Pinpoint the cell where the given text exists, returning its [X, Y] midpoint coordinate. 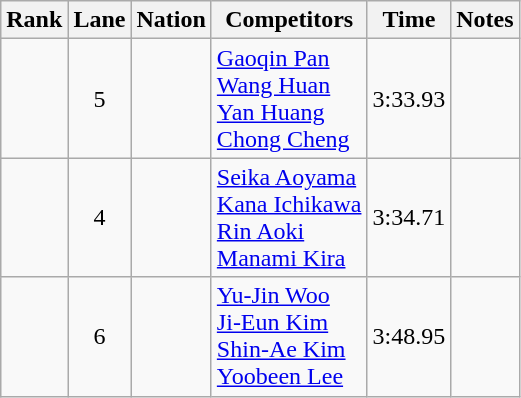
Gaoqin PanWang HuanYan HuangChong Cheng [289, 98]
Notes [485, 20]
Time [409, 20]
Lane [100, 20]
3:48.95 [409, 336]
6 [100, 336]
4 [100, 218]
5 [100, 98]
Yu-Jin WooJi-Eun KimShin-Ae KimYoobeen Lee [289, 336]
3:33.93 [409, 98]
Rank [34, 20]
Competitors [289, 20]
3:34.71 [409, 218]
Nation [171, 20]
Seika AoyamaKana IchikawaRin AokiManami Kira [289, 218]
